For the text-containing cell, return its midpoint in [x, y] coordinate format. 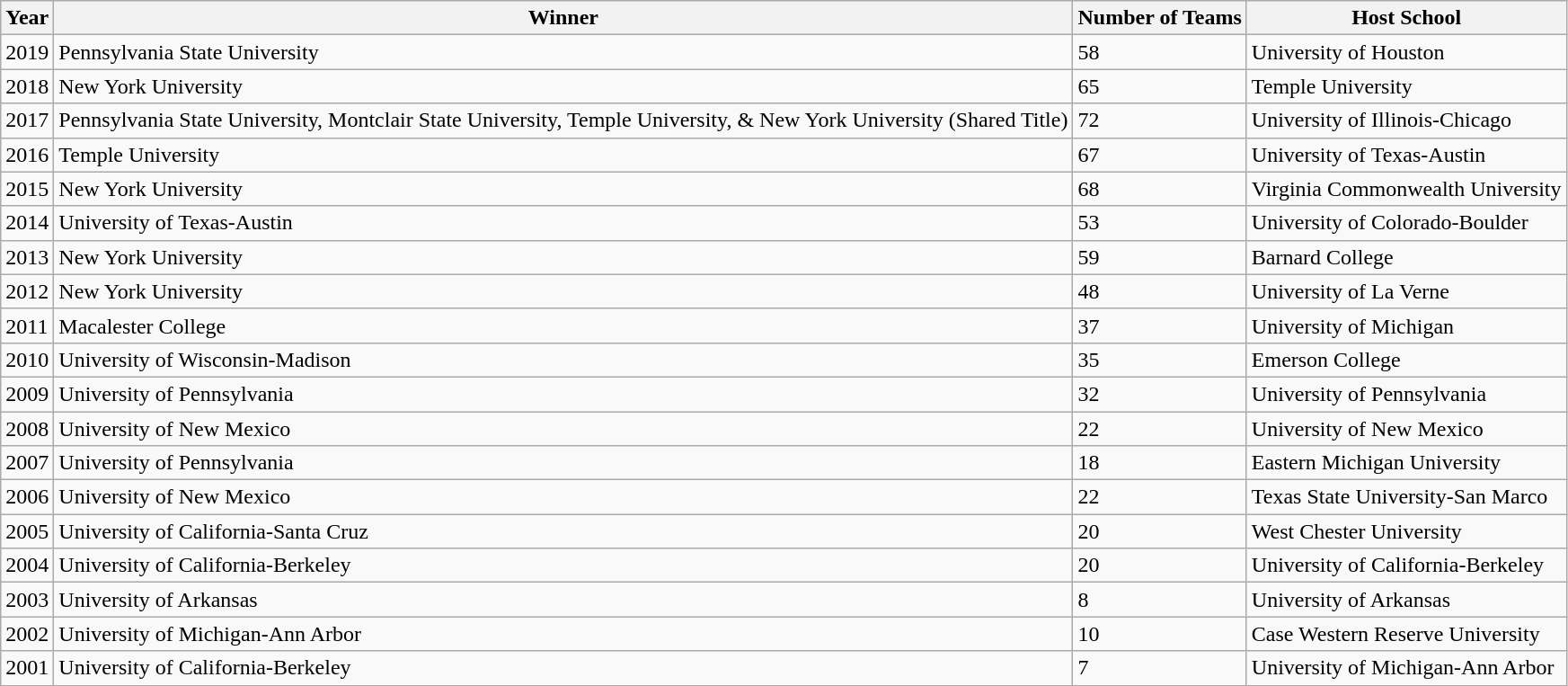
2008 [27, 429]
2010 [27, 360]
Emerson College [1406, 360]
2019 [27, 52]
Number of Teams [1159, 18]
32 [1159, 394]
University of Michigan [1406, 325]
2005 [27, 531]
2016 [27, 155]
2018 [27, 86]
Pennsylvania State University, Montclair State University, Temple University, & New York University (Shared Title) [563, 120]
2006 [27, 497]
67 [1159, 155]
Texas State University-San Marco [1406, 497]
37 [1159, 325]
Winner [563, 18]
University of Houston [1406, 52]
Virginia Commonwealth University [1406, 189]
72 [1159, 120]
2001 [27, 668]
65 [1159, 86]
2013 [27, 257]
University of La Verne [1406, 291]
2009 [27, 394]
2007 [27, 463]
University of Illinois-Chicago [1406, 120]
West Chester University [1406, 531]
8 [1159, 600]
10 [1159, 634]
Year [27, 18]
Case Western Reserve University [1406, 634]
7 [1159, 668]
2003 [27, 600]
University of Colorado-Boulder [1406, 223]
59 [1159, 257]
2011 [27, 325]
Barnard College [1406, 257]
Macalester College [563, 325]
2004 [27, 566]
Eastern Michigan University [1406, 463]
2014 [27, 223]
48 [1159, 291]
2012 [27, 291]
35 [1159, 360]
18 [1159, 463]
Host School [1406, 18]
Pennsylvania State University [563, 52]
68 [1159, 189]
University of California-Santa Cruz [563, 531]
58 [1159, 52]
University of Wisconsin-Madison [563, 360]
53 [1159, 223]
2002 [27, 634]
2017 [27, 120]
2015 [27, 189]
